Extract the (x, y) coordinate from the center of the cell holding the provided text.  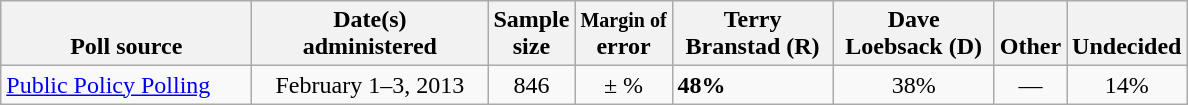
Margin oferror (624, 34)
38% (914, 85)
Samplesize (532, 34)
Poll source (126, 34)
846 (532, 85)
48% (752, 85)
TerryBranstad (R) (752, 34)
Date(s)administered (370, 34)
14% (1127, 85)
± % (624, 85)
Undecided (1127, 34)
Other (1030, 34)
February 1–3, 2013 (370, 85)
DaveLoebsack (D) (914, 34)
— (1030, 85)
Public Policy Polling (126, 85)
